Detect which cell encompasses the target text, then output its (x, y) center coordinate. 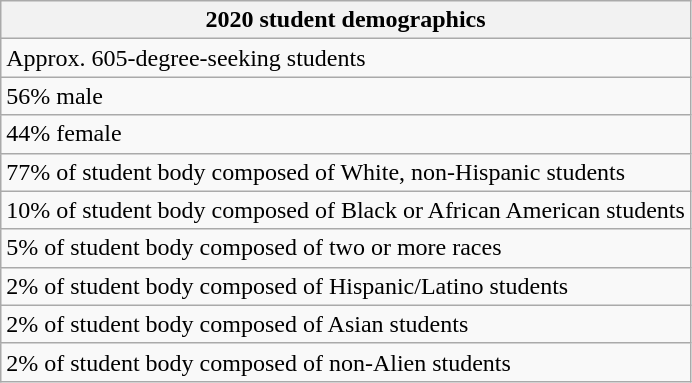
10% of student body composed of Black or African American students (346, 210)
Approx. 605-degree-seeking students (346, 58)
2% of student body composed of Asian students (346, 324)
2020 student demographics (346, 20)
2% of student body composed of non-Alien students (346, 362)
56% male (346, 96)
5% of student body composed of two or more races (346, 248)
77% of student body composed of White, non-Hispanic students (346, 172)
2% of student body composed of Hispanic/Latino students (346, 286)
44% female (346, 134)
